Extract the [x, y] coordinate from the center of the cell holding the provided text.  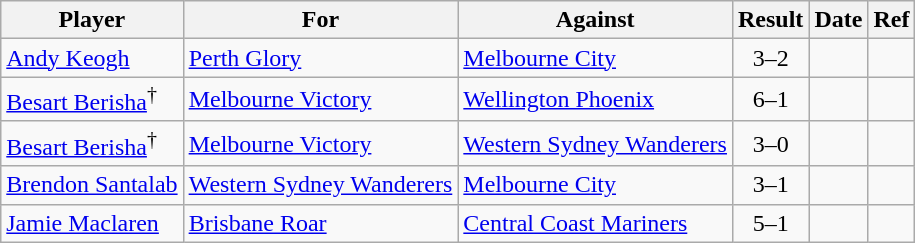
3–0 [770, 144]
Central Coast Mariners [596, 223]
Result [770, 20]
Jamie Maclaren [92, 223]
3–2 [770, 58]
6–1 [770, 100]
For [320, 20]
5–1 [770, 223]
3–1 [770, 185]
Perth Glory [320, 58]
Andy Keogh [92, 58]
Brendon Santalab [92, 185]
Date [838, 20]
Against [596, 20]
Player [92, 20]
Brisbane Roar [320, 223]
Ref [892, 20]
Wellington Phoenix [596, 100]
